Provide the (X, Y) coordinate of the cell's center where the given text is located.  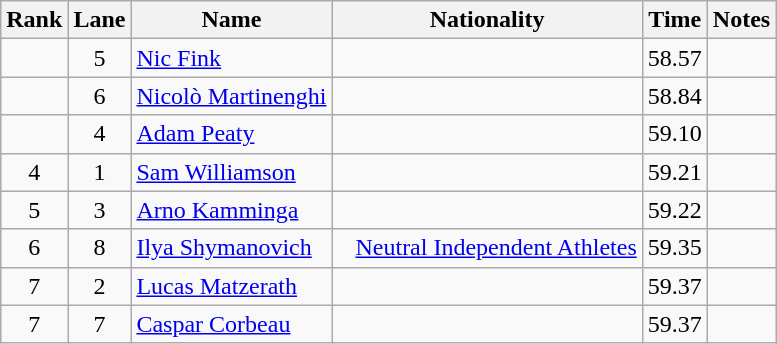
Name (232, 20)
Caspar Corbeau (232, 324)
1 (100, 172)
Lane (100, 20)
59.21 (674, 172)
Rank (34, 20)
Nic Fink (232, 58)
8 (100, 248)
58.84 (674, 96)
Adam Peaty (232, 134)
Notes (741, 20)
Lucas Matzerath (232, 286)
Ilya Shymanovich (232, 248)
Sam Williamson (232, 172)
3 (100, 210)
Time (674, 20)
59.35 (674, 248)
Neutral Independent Athletes (487, 248)
Arno Kamminga (232, 210)
Nicolò Martinenghi (232, 96)
59.10 (674, 134)
2 (100, 286)
58.57 (674, 58)
59.22 (674, 210)
Nationality (487, 20)
